Locate the cell with the specified text and output its (x, y) center coordinate. 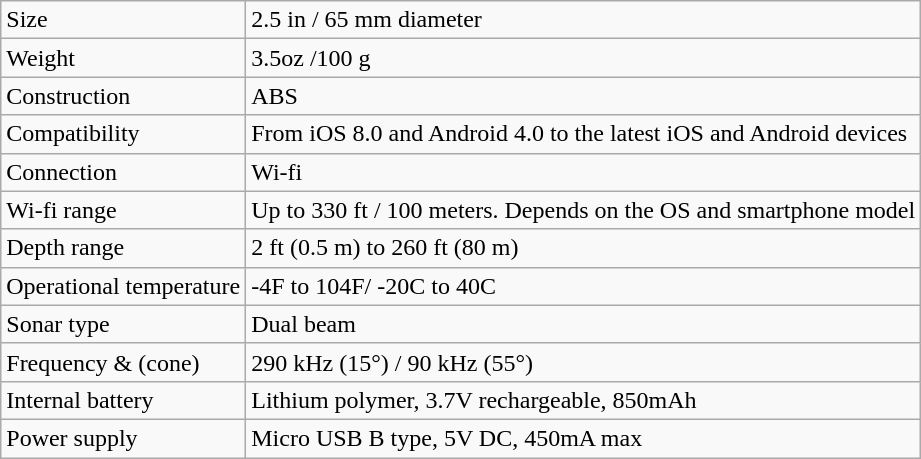
2 ft (0.5 m) to 260 ft (80 m) (584, 248)
Weight (124, 58)
Frequency & (cone) (124, 362)
Up to 330 ft / 100 meters. Depends on the OS and smartphone model (584, 210)
Construction (124, 96)
Connection (124, 172)
Operational temperature (124, 286)
Micro USB B type, 5V DC, 450mA max (584, 438)
3.5oz /100 g (584, 58)
Lithium polymer, 3.7V rechargeable, 850mAh (584, 400)
-4F to 104F/ -20C to 40C (584, 286)
Power supply (124, 438)
Size (124, 20)
Wi-fi (584, 172)
Wi-fi range (124, 210)
ABS (584, 96)
2.5 in / 65 mm diameter (584, 20)
290 kHz (15°) / 90 kHz (55°) (584, 362)
Internal battery (124, 400)
Compatibility (124, 134)
Sonar type (124, 324)
Depth range (124, 248)
From iOS 8.0 and Android 4.0 to the latest iOS and Android devices (584, 134)
Dual beam (584, 324)
